Output the [X, Y] coordinate of the center of the cell containing the given text.  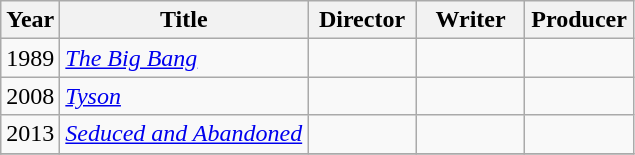
Title [184, 20]
2008 [30, 96]
Writer [470, 20]
Year [30, 20]
1989 [30, 58]
Seduced and Abandoned [184, 134]
Director [362, 20]
Tyson [184, 96]
The Big Bang [184, 58]
2013 [30, 134]
Producer [580, 20]
